Find where the given text appears and provide that cell's center as [X, Y] coordinate. 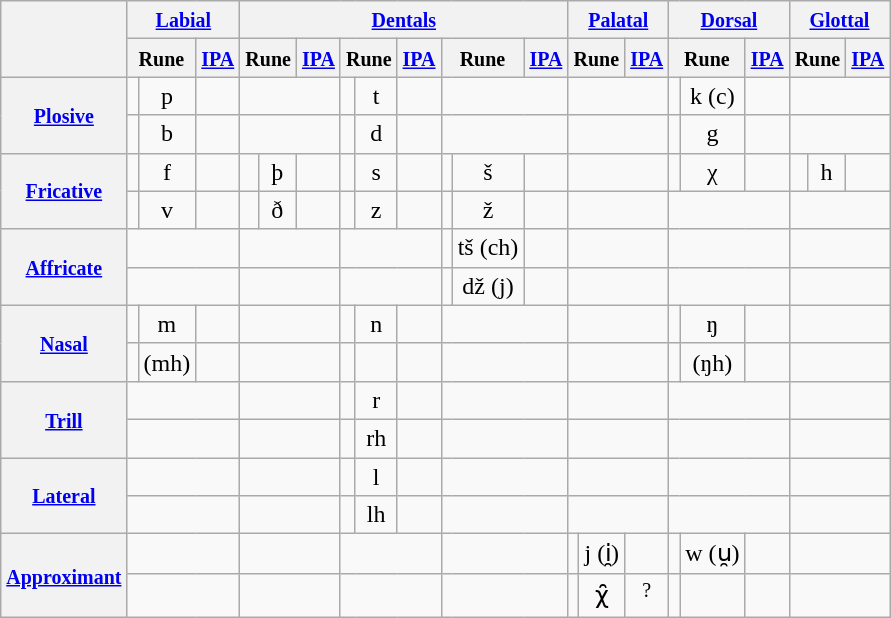
lh [376, 515]
Labial [184, 20]
Trill [64, 419]
Glottal [840, 20]
Affricate [64, 267]
χ [712, 172]
dž (j) [488, 286]
Fricative [64, 191]
Plosive [64, 115]
(ŋh) [712, 362]
w (u̯) [712, 554]
ð [277, 210]
tš (ch) [488, 248]
Dorsal [729, 20]
Dentals [404, 20]
d [376, 134]
m [167, 324]
Nasal [64, 343]
(mh) [167, 362]
s [376, 172]
z [376, 210]
v [167, 210]
g [712, 134]
p [167, 96]
Lateral [64, 496]
r [376, 400]
b [167, 134]
χ̑ [602, 596]
Palatal [618, 20]
t [376, 96]
Approximant [64, 576]
l [376, 477]
ž [488, 210]
š [488, 172]
rh [376, 438]
k (c) [712, 96]
h [826, 172]
f [167, 172]
? [647, 596]
þ [277, 172]
ŋ [712, 324]
n [376, 324]
j (i̯) [602, 554]
